Return (X, Y) of the center of cell containing provided text 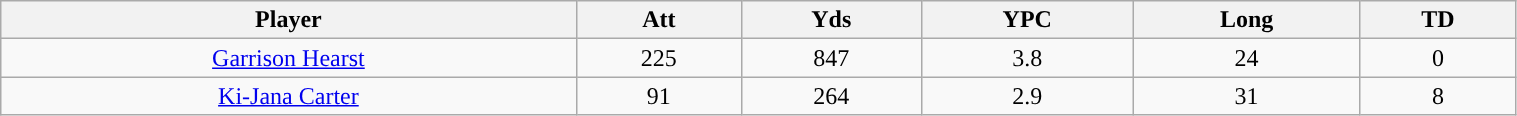
Att (658, 20)
Yds (832, 20)
91 (658, 96)
24 (1246, 58)
31 (1246, 96)
8 (1438, 96)
225 (658, 58)
YPC (1027, 20)
TD (1438, 20)
Garrison Hearst (288, 58)
3.8 (1027, 58)
847 (832, 58)
264 (832, 96)
0 (1438, 58)
2.9 (1027, 96)
Player (288, 20)
Ki-Jana Carter (288, 96)
Long (1246, 20)
